Find where the given text appears and provide that cell's center as [X, Y] coordinate. 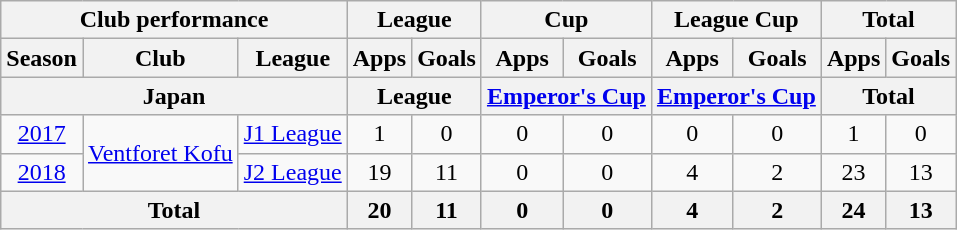
Club performance [174, 20]
Ventforet Kofu [160, 153]
2017 [42, 134]
Japan [174, 96]
Club [160, 58]
20 [379, 210]
2018 [42, 172]
24 [853, 210]
J2 League [292, 172]
Cup [566, 20]
19 [379, 172]
J1 League [292, 134]
Season [42, 58]
League Cup [736, 20]
23 [853, 172]
